Find where the given text appears and provide that cell's center as (x, y) coordinate. 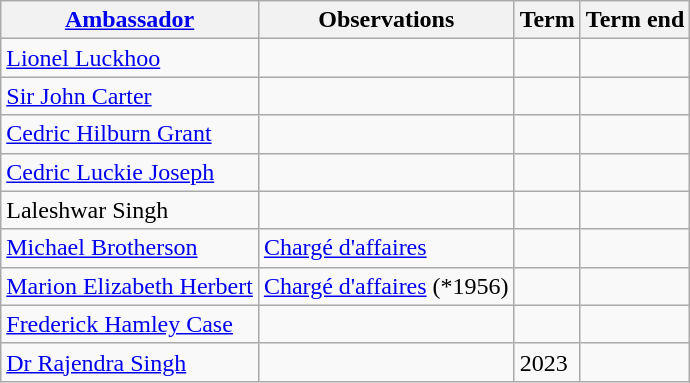
Michael Brotherson (130, 248)
Observations (386, 20)
Laleshwar Singh (130, 210)
Chargé d'affaires (*1956) (386, 286)
Frederick Hamley Case (130, 324)
Cedric Luckie Joseph (130, 172)
Lionel Luckhoo (130, 58)
Ambassador (130, 20)
Term (547, 20)
Chargé d'affaires (386, 248)
Dr Rajendra Singh (130, 362)
Sir John Carter (130, 96)
2023 (547, 362)
Marion Elizabeth Herbert (130, 286)
Term end (635, 20)
Cedric Hilburn Grant (130, 134)
